Scan for the cell matching the given text and deliver its [X, Y] coordinate at center. 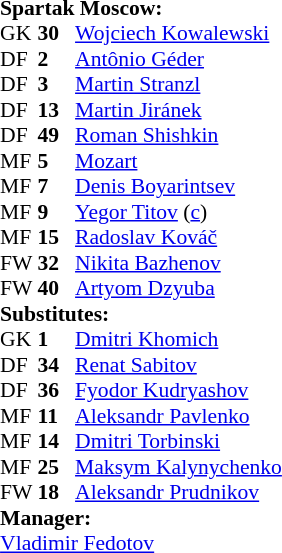
3 [57, 85]
1 [57, 339]
40 [57, 289]
Manager: [141, 518]
14 [57, 441]
18 [57, 493]
49 [57, 135]
Denis Boyarintsev [178, 187]
7 [57, 187]
Dmitri Torbinski [178, 441]
Renat Sabitov [178, 365]
Artyom Dzyuba [178, 289]
Mozart [178, 161]
Fyodor Kudryashov [178, 391]
36 [57, 391]
32 [57, 263]
15 [57, 237]
Martin Stranzl [178, 85]
11 [57, 416]
Aleksandr Pavlenko [178, 416]
Aleksandr Prudnikov [178, 493]
Dmitri Khomich [178, 339]
9 [57, 212]
Antônio Géder [178, 59]
Substitutes: [141, 314]
34 [57, 365]
5 [57, 161]
2 [57, 59]
13 [57, 110]
Nikita Bazhenov [178, 263]
30 [57, 33]
Wojciech Kowalewski [178, 33]
Martin Jiránek [178, 110]
Radoslav Kováč [178, 237]
Yegor Titov (c) [178, 212]
Maksym Kalynychenko [178, 467]
25 [57, 467]
Roman Shishkin [178, 135]
